Return (x, y) of the center of cell containing provided text 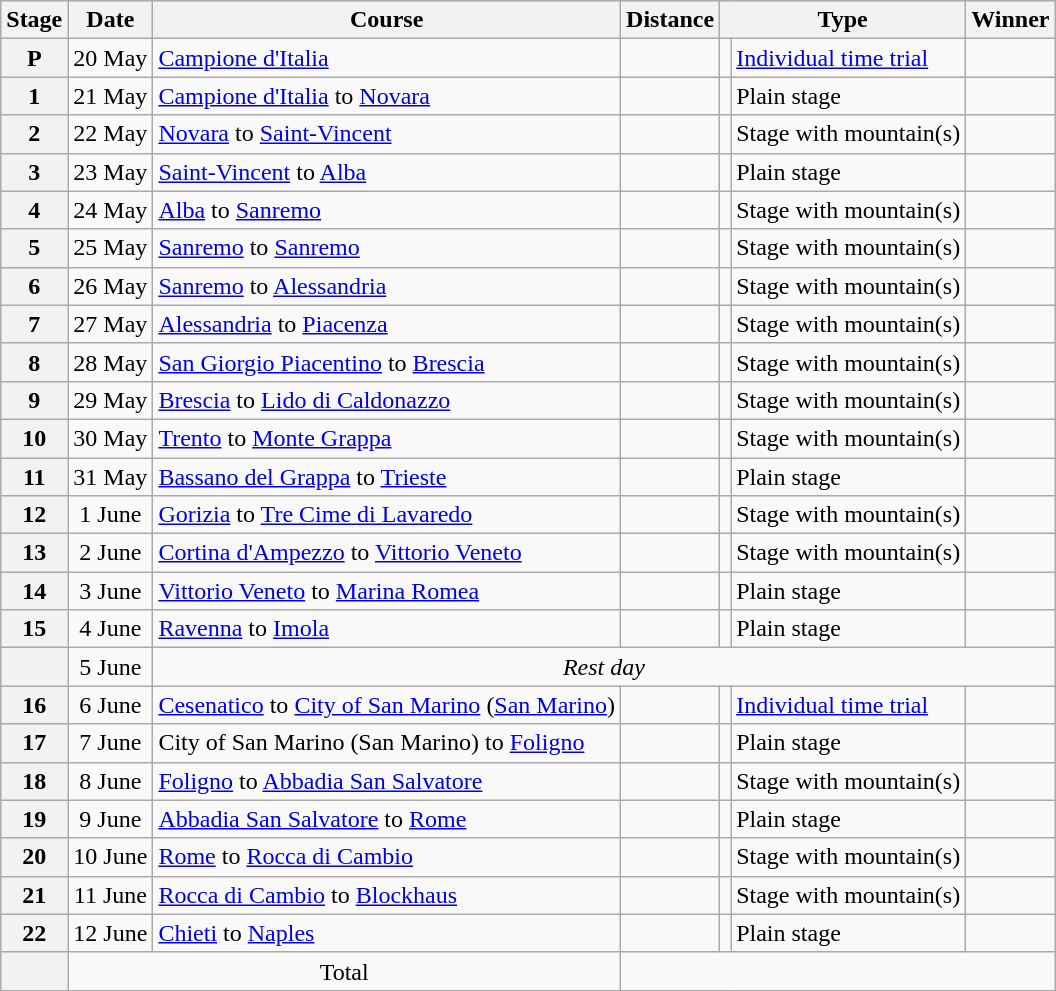
27 May (110, 324)
16 (34, 705)
Sanremo to Alessandria (387, 286)
22 May (110, 134)
Gorizia to Tre Cime di Lavaredo (387, 515)
Abbadia San Salvatore to Rome (387, 819)
4 June (110, 629)
17 (34, 743)
8 (34, 362)
2 June (110, 553)
Course (387, 20)
29 May (110, 400)
Winner (1010, 20)
10 (34, 438)
9 (34, 400)
Distance (670, 20)
31 May (110, 477)
City of San Marino (San Marino) to Foligno (387, 743)
11 (34, 477)
5 (34, 248)
3 (34, 172)
8 June (110, 781)
Cortina d'Ampezzo to Vittorio Veneto (387, 553)
Campione d'Italia (387, 58)
13 (34, 553)
20 May (110, 58)
Foligno to Abbadia San Salvatore (387, 781)
28 May (110, 362)
P (34, 58)
12 (34, 515)
7 (34, 324)
14 (34, 591)
Rest day (604, 667)
19 (34, 819)
1 June (110, 515)
15 (34, 629)
5 June (110, 667)
6 June (110, 705)
Vittorio Veneto to Marina Romea (387, 591)
Type (843, 20)
Novara to Saint-Vincent (387, 134)
11 June (110, 895)
Ravenna to Imola (387, 629)
4 (34, 210)
26 May (110, 286)
Alba to Sanremo (387, 210)
25 May (110, 248)
9 June (110, 819)
Alessandria to Piacenza (387, 324)
Campione d'Italia to Novara (387, 96)
10 June (110, 857)
3 June (110, 591)
Sanremo to Sanremo (387, 248)
24 May (110, 210)
20 (34, 857)
Brescia to Lido di Caldonazzo (387, 400)
Stage (34, 20)
21 (34, 895)
Saint-Vincent to Alba (387, 172)
2 (34, 134)
23 May (110, 172)
Rocca di Cambio to Blockhaus (387, 895)
Trento to Monte Grappa (387, 438)
1 (34, 96)
12 June (110, 933)
21 May (110, 96)
Rome to Rocca di Cambio (387, 857)
18 (34, 781)
22 (34, 933)
Chieti to Naples (387, 933)
6 (34, 286)
30 May (110, 438)
Cesenatico to City of San Marino (San Marino) (387, 705)
Date (110, 20)
Bassano del Grappa to Trieste (387, 477)
7 June (110, 743)
San Giorgio Piacentino to Brescia (387, 362)
Total (344, 971)
